Detect which cell encompasses the target text, then output its (x, y) center coordinate. 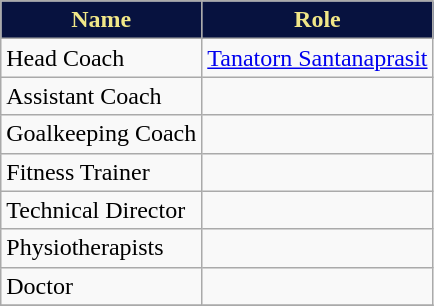
Technical Director (102, 210)
Tanatorn Santanaprasit (318, 58)
Name (102, 20)
Role (318, 20)
Assistant Coach (102, 96)
Physiotherapists (102, 248)
Goalkeeping Coach (102, 134)
Doctor (102, 286)
Fitness Trainer (102, 172)
Head Coach (102, 58)
